Scan for the cell matching the given text and deliver its (X, Y) coordinate at center. 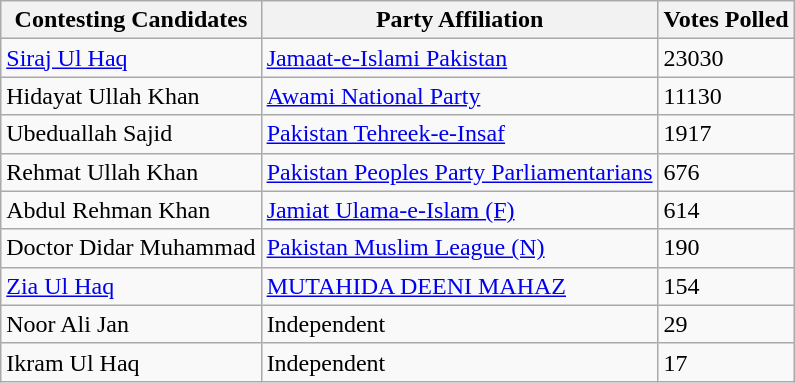
676 (726, 172)
17 (726, 362)
190 (726, 248)
154 (726, 286)
MUTAHIDA DEENI MAHAZ (460, 286)
Ubeduallah Sajid (131, 134)
Doctor Didar Muhammad (131, 248)
Pakistan Muslim League (N) (460, 248)
Pakistan Peoples Party Parliamentarians (460, 172)
Contesting Candidates (131, 20)
Votes Polled (726, 20)
Abdul Rehman Khan (131, 210)
614 (726, 210)
Hidayat Ullah Khan (131, 96)
Jamiat Ulama-e-Islam (F) (460, 210)
29 (726, 324)
23030 (726, 58)
Party Affiliation (460, 20)
Zia Ul Haq (131, 286)
Noor Ali Jan (131, 324)
Awami National Party (460, 96)
Jamaat-e-Islami Pakistan (460, 58)
Pakistan Tehreek-e-Insaf (460, 134)
Siraj Ul Haq (131, 58)
11130 (726, 96)
Rehmat Ullah Khan (131, 172)
Ikram Ul Haq (131, 362)
1917 (726, 134)
